Extract the [X, Y] coordinate from the center of the cell holding the provided text.  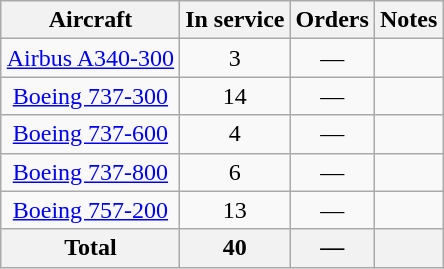
6 [235, 172]
In service [235, 20]
Boeing 757-200 [90, 210]
13 [235, 210]
Boeing 737-600 [90, 134]
Notes [408, 20]
Airbus A340-300 [90, 58]
40 [235, 248]
3 [235, 58]
14 [235, 96]
4 [235, 134]
Total [90, 248]
Boeing 737-300 [90, 96]
Aircraft [90, 20]
Boeing 737-800 [90, 172]
Orders [332, 20]
